Return the [X, Y] coordinate for the center point of the cell that contains the specified text.  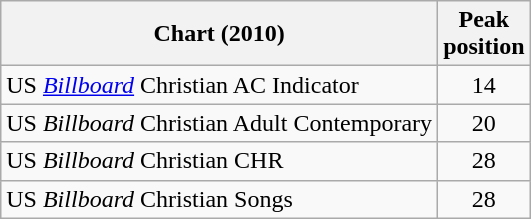
Peakposition [484, 34]
US Billboard Christian CHR [220, 161]
14 [484, 85]
US Billboard Christian Adult Contemporary [220, 123]
US Billboard Christian AC Indicator [220, 85]
US Billboard Christian Songs [220, 199]
Chart (2010) [220, 34]
20 [484, 123]
